Return (X, Y) of the center of cell containing provided text 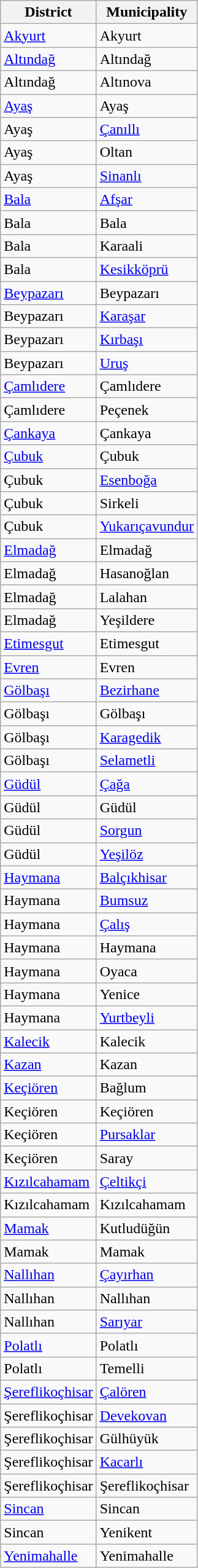
Kacarlı (147, 1462)
Esenboğa (147, 480)
Sinanlı (147, 176)
Bezirhane (147, 691)
Karaali (147, 246)
Municipality (147, 12)
Oyaca (147, 971)
Sirkeli (147, 503)
Gülhüyük (147, 1439)
Çeltikçi (147, 1182)
Afşar (147, 199)
Saray (147, 1158)
Peçenek (147, 410)
Sarıyar (147, 1322)
District (48, 12)
Altınova (147, 82)
Lalahan (147, 597)
Çağa (147, 784)
Hasanoğlan (147, 573)
Selametli (147, 761)
Karaşar (147, 316)
Kırbaşı (147, 340)
Pursaklar (147, 1135)
Yeşilöz (147, 854)
Yenikent (147, 1532)
Çalören (147, 1392)
Çayırhan (147, 1275)
Yeşildere (147, 620)
Yurtbeyli (147, 1017)
Kesikköprü (147, 269)
Balçıkhisar (147, 877)
Devekovan (147, 1415)
Bağlum (147, 1088)
Yenice (147, 994)
Yukarıçavundur (147, 527)
Uruş (147, 363)
Çalış (147, 924)
Kutludüğün (147, 1228)
Karagedik (147, 737)
Bumsuz (147, 901)
Temelli (147, 1368)
Çanıllı (147, 129)
Oltan (147, 152)
Sorgun (147, 831)
